Return the [X, Y] coordinate for the center point of the cell that contains the specified text.  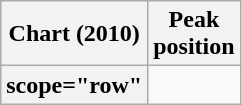
Chart (2010) [74, 34]
scope="row" [74, 85]
Peakposition [194, 34]
